Extract the [x, y] coordinate from the center of the cell holding the provided text.  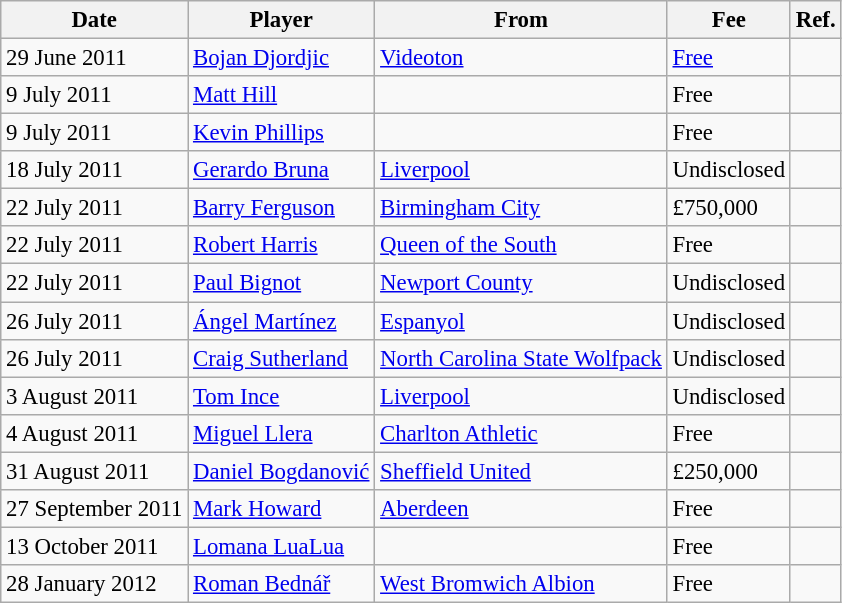
£250,000 [728, 471]
Tom Ince [282, 396]
£750,000 [728, 208]
Fee [728, 20]
Queen of the South [521, 245]
Paul Bignot [282, 283]
28 January 2012 [94, 584]
From [521, 20]
Espanyol [521, 321]
Newport County [521, 283]
27 September 2011 [94, 509]
Player [282, 20]
Robert Harris [282, 245]
Daniel Bogdanović [282, 471]
29 June 2011 [94, 58]
West Bromwich Albion [521, 584]
Date [94, 20]
13 October 2011 [94, 546]
Gerardo Bruna [282, 170]
4 August 2011 [94, 433]
18 July 2011 [94, 170]
Bojan Djordjic [282, 58]
Miguel Llera [282, 433]
Barry Ferguson [282, 208]
Kevin Phillips [282, 133]
Ángel Martínez [282, 321]
Craig Sutherland [282, 358]
Roman Bednář [282, 584]
Sheffield United [521, 471]
Ref. [815, 20]
Matt Hill [282, 95]
Birmingham City [521, 208]
Videoton [521, 58]
Charlton Athletic [521, 433]
North Carolina State Wolfpack [521, 358]
Mark Howard [282, 509]
Lomana LuaLua [282, 546]
31 August 2011 [94, 471]
Aberdeen [521, 509]
3 August 2011 [94, 396]
